Detect which cell encompasses the target text, then output its (x, y) center coordinate. 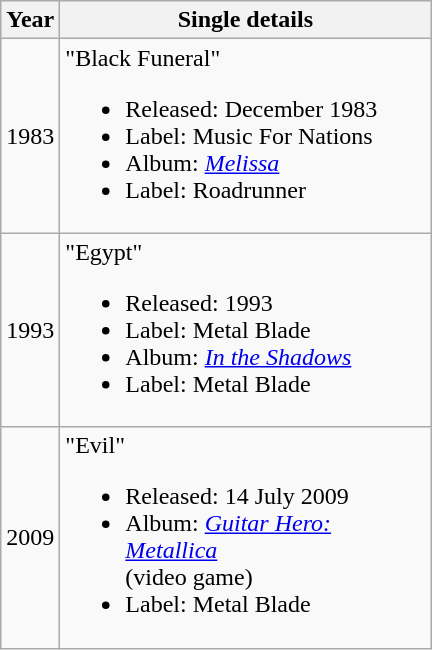
"Egypt"Released: 1993Label: Metal BladeAlbum: In the ShadowsLabel: Metal Blade (246, 330)
2009 (30, 538)
Single details (246, 20)
"Black Funeral"Released: December 1983Label: Music For NationsAlbum: MelissaLabel: Roadrunner (246, 136)
1993 (30, 330)
"Evil"Released: 14 July 2009Album: Guitar Hero: Metallica(video game)Label: Metal Blade (246, 538)
Year (30, 20)
1983 (30, 136)
